Scan for the cell matching the given text and deliver its [x, y] coordinate at center. 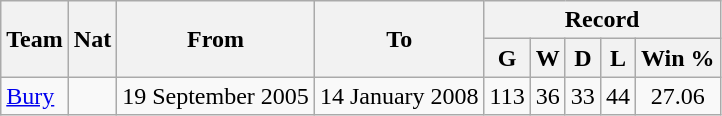
L [618, 58]
To [399, 39]
33 [582, 96]
19 September 2005 [216, 96]
36 [548, 96]
From [216, 39]
44 [618, 96]
113 [507, 96]
27.06 [678, 96]
W [548, 58]
Nat [92, 39]
G [507, 58]
Bury [35, 96]
Win % [678, 58]
D [582, 58]
Record [602, 20]
14 January 2008 [399, 96]
Team [35, 39]
